Find where the given text appears and provide that cell's center as [x, y] coordinate. 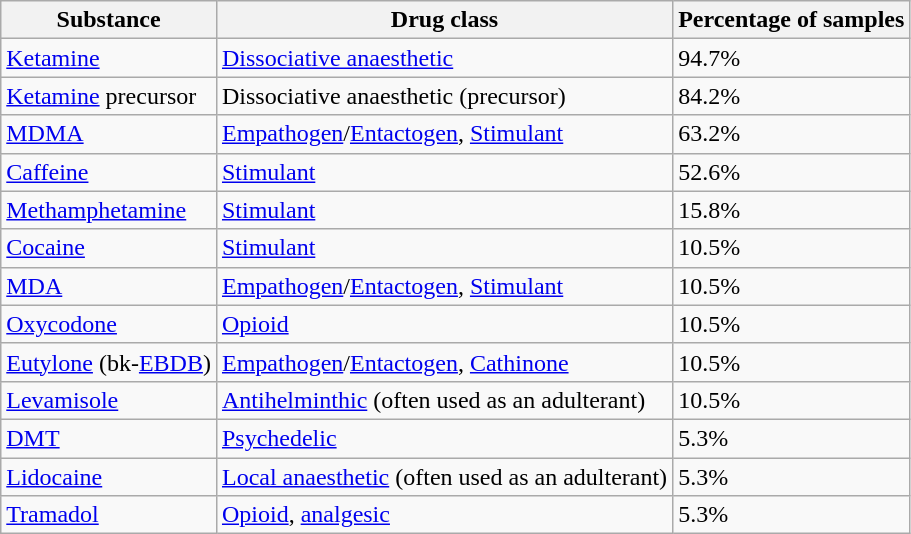
Cocaine [109, 248]
Lidocaine [109, 477]
Opioid, analgesic [444, 515]
Empathogen/Entactogen, Cathinone [444, 362]
Drug class [444, 20]
Dissociative anaesthetic [444, 58]
63.2% [792, 134]
Tramadol [109, 515]
Local anaesthetic (often used as an adulterant) [444, 477]
Opioid [444, 324]
Ketamine precursor [109, 96]
Antihelminthic (often used as an adulterant) [444, 400]
Dissociative anaesthetic (precursor) [444, 96]
15.8% [792, 210]
Percentage of samples [792, 20]
Methamphetamine [109, 210]
Psychedelic [444, 438]
MDA [109, 286]
94.7% [792, 58]
Oxycodone [109, 324]
Levamisole [109, 400]
84.2% [792, 96]
MDMA [109, 134]
DMT [109, 438]
Substance [109, 20]
Eutylone (bk-EBDB) [109, 362]
52.6% [792, 172]
Caffeine [109, 172]
Ketamine [109, 58]
